Provide the [x, y] coordinate of the cell's center where the given text is located.  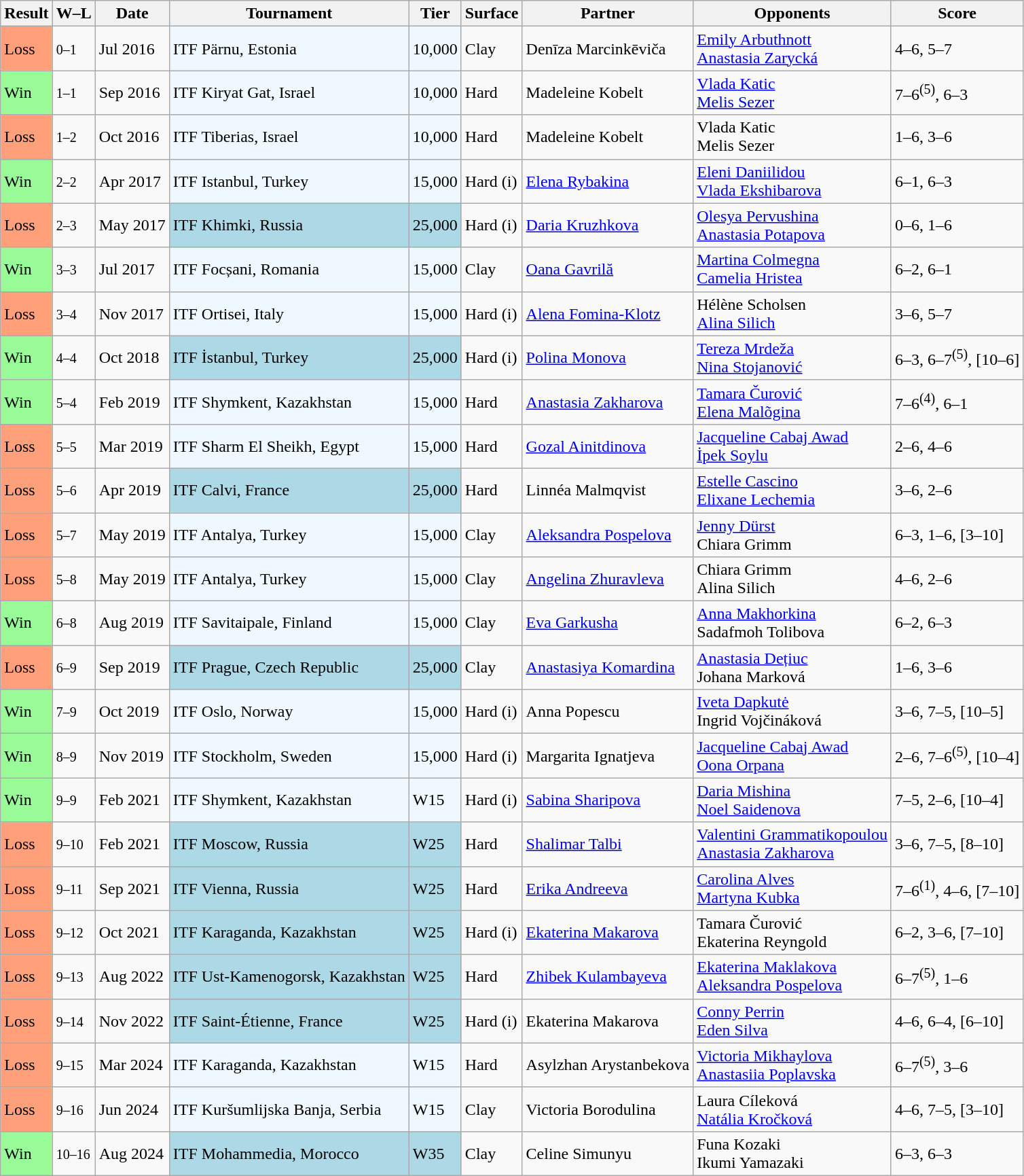
ITF Oslo, Norway [289, 712]
Hélène Scholsen Alina Silich [792, 314]
ITF Focșani, Romania [289, 269]
Elena Rybakina [608, 181]
5–5 [73, 446]
Score [957, 14]
Eleni Daniilidou Vlada Ekshibarova [792, 181]
6–1, 6–3 [957, 181]
Nov 2022 [132, 1020]
3–4 [73, 314]
ITF Calvi, France [289, 491]
ITF Khimki, Russia [289, 226]
Sabina Sharipova [608, 800]
Oct 2019 [132, 712]
ITF Mohammedia, Morocco [289, 1154]
W–L [73, 14]
Estelle Cascino Elixane Lechemia [792, 491]
9–13 [73, 977]
Aleksandra Pospelova [608, 534]
9–16 [73, 1109]
6–2, 6–1 [957, 269]
7–9 [73, 712]
Mar 2019 [132, 446]
3–6, 7–5, [10–5] [957, 712]
Anastasiya Komardina [608, 667]
5–4 [73, 402]
7–6(5), 6–3 [957, 92]
6–9 [73, 667]
Ekaterina Maklakova Aleksandra Pospelova [792, 977]
Oct 2021 [132, 932]
7–5, 2–6, [10–4] [957, 800]
4–6, 5–7 [957, 49]
Feb 2019 [132, 402]
3–6, 7–5, [8–10] [957, 844]
Anna Popescu [608, 712]
Zhibek Kulambayeva [608, 977]
Asylzhan Arystanbekova [608, 1065]
4–6, 6–4, [6–10] [957, 1020]
5–6 [73, 491]
3–6, 2–6 [957, 491]
Celine Simunyu [608, 1154]
Result [26, 14]
ITF Ust-Kamenogorsk, Kazakhstan [289, 977]
Apr 2017 [132, 181]
ITF Prague, Czech Republic [289, 667]
Oct 2018 [132, 357]
Valentini Grammatikopoulou Anastasia Zakharova [792, 844]
Oana Gavrilă [608, 269]
6–7(5), 1–6 [957, 977]
10–16 [73, 1154]
Jenny Dürst Chiara Grimm [792, 534]
Tournament [289, 14]
Angelina Zhuravleva [608, 579]
3–6, 5–7 [957, 314]
Anastasia Dețiuc Johana Marková [792, 667]
Margarita Ignatjeva [608, 755]
Eva Garkusha [608, 624]
Daria Kruzhkova [608, 226]
Laura Cíleková Natália Kročková [792, 1109]
Chiara Grimm Alina Silich [792, 579]
9–9 [73, 800]
1–1 [73, 92]
ITF Stockholm, Sweden [289, 755]
6–3, 1–6, [3–10] [957, 534]
0–6, 1–6 [957, 226]
4–6, 7–5, [3–10] [957, 1109]
ITF İstanbul, Turkey [289, 357]
Iveta Dapkutė Ingrid Vojčináková [792, 712]
Emily Arbuthnott Anastasia Zarycká [792, 49]
Tier [435, 14]
Denīza Marcinkēviča [608, 49]
Olesya Pervushina Anastasia Potapova [792, 226]
7–6(4), 6–1 [957, 402]
Gozal Ainitdinova [608, 446]
Polina Monova [608, 357]
3–3 [73, 269]
Nov 2019 [132, 755]
2–2 [73, 181]
ITF Ortisei, Italy [289, 314]
1–2 [73, 137]
4–4 [73, 357]
ITF Moscow, Russia [289, 844]
9–12 [73, 932]
Date [132, 14]
Shalimar Talbi [608, 844]
Tereza Mrdeža Nina Stojanović [792, 357]
2–6, 7–6(5), [10–4] [957, 755]
0–1 [73, 49]
ITF Istanbul, Turkey [289, 181]
ITF Kuršumlijska Banja, Serbia [289, 1109]
Aug 2022 [132, 977]
May 2017 [132, 226]
5–7 [73, 534]
Alena Fomina-Klotz [608, 314]
6–8 [73, 624]
Opponents [792, 14]
5–8 [73, 579]
6–2, 6–3 [957, 624]
Aug 2024 [132, 1154]
Sep 2019 [132, 667]
7–6(1), 4–6, [7–10] [957, 889]
Partner [608, 14]
Funa Kozaki Ikumi Yamazaki [792, 1154]
Apr 2019 [132, 491]
Sep 2016 [132, 92]
ITF Saint-Étienne, France [289, 1020]
9–14 [73, 1020]
Surface [492, 14]
ITF Tiberias, Israel [289, 137]
Oct 2016 [132, 137]
Martina Colmegna Camelia Hristea [792, 269]
Jul 2017 [132, 269]
6–3, 6–3 [957, 1154]
ITF Pärnu, Estonia [289, 49]
Carolina Alves Martyna Kubka [792, 889]
2–3 [73, 226]
Conny Perrin Eden Silva [792, 1020]
Tamara Čurović Ekaterina Reyngold [792, 932]
Jacqueline Cabaj Awad İpek Soylu [792, 446]
6–7(5), 3–6 [957, 1065]
ITF Vienna, Russia [289, 889]
Jun 2024 [132, 1109]
Tamara Čurović Elena Malõgina [792, 402]
6–3, 6–7(5), [10–6] [957, 357]
ITF Savitaipale, Finland [289, 624]
ITF Kiryat Gat, Israel [289, 92]
2–6, 4–6 [957, 446]
Victoria Mikhaylova Anastasiia Poplavska [792, 1065]
Jacqueline Cabaj Awad Oona Orpana [792, 755]
Mar 2024 [132, 1065]
Anastasia Zakharova [608, 402]
Jul 2016 [132, 49]
8–9 [73, 755]
Aug 2019 [132, 624]
6–2, 3–6, [7–10] [957, 932]
4–6, 2–6 [957, 579]
ITF Sharm El Sheikh, Egypt [289, 446]
Erika Andreeva [608, 889]
Linnéa Malmqvist [608, 491]
Daria Mishina Noel Saidenova [792, 800]
Sep 2021 [132, 889]
9–15 [73, 1065]
9–10 [73, 844]
Anna Makhorkina Sadafmoh Tolibova [792, 624]
Victoria Borodulina [608, 1109]
W35 [435, 1154]
9–11 [73, 889]
Nov 2017 [132, 314]
